Output the (X, Y) coordinate of the center of the cell containing the given text.  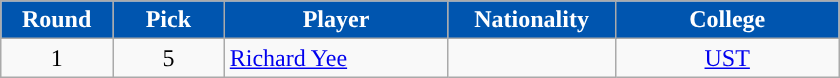
Pick (168, 20)
5 (168, 58)
UST (727, 58)
College (727, 20)
Player (336, 20)
Nationality (532, 20)
Richard Yee (336, 58)
Round (57, 20)
1 (57, 58)
